Provide the (x, y) coordinate of the cell's center where the given text is located.  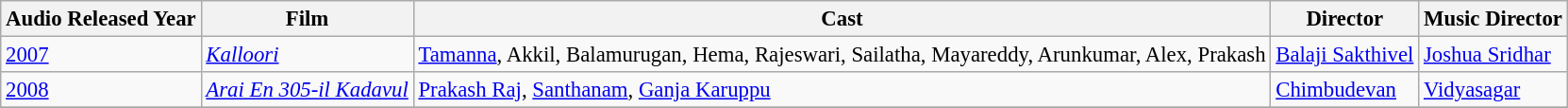
Audio Released Year (101, 19)
Cast (842, 19)
Arai En 305-il Kadavul (308, 90)
Prakash Raj, Santhanam, Ganja Karuppu (842, 90)
Music Director (1493, 19)
Vidyasagar (1493, 90)
Director (1345, 19)
2007 (101, 55)
Kalloori (308, 55)
Film (308, 19)
2008 (101, 90)
Chimbudevan (1345, 90)
Joshua Sridhar (1493, 55)
Balaji Sakthivel (1345, 55)
Tamanna, Akkil, Balamurugan, Hema, Rajeswari, Sailatha, Mayareddy, Arunkumar, Alex, Prakash (842, 55)
